Extract the (X, Y) coordinate from the center of the cell holding the provided text.  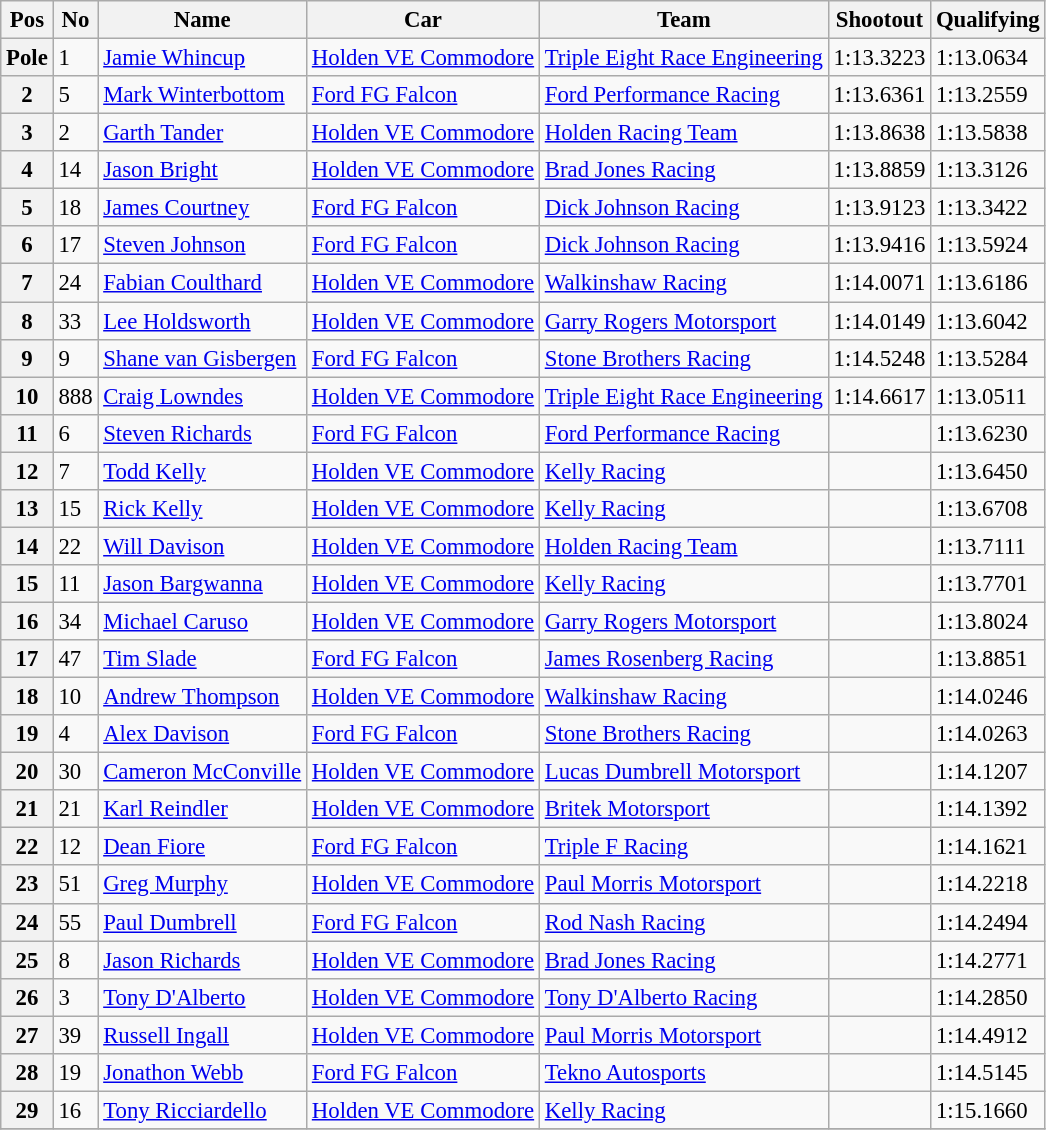
1:14.0071 (879, 283)
1:13.2559 (988, 95)
30 (76, 772)
1:13.7111 (988, 546)
1:14.1207 (988, 772)
1:14.5145 (988, 1073)
1:14.2771 (988, 960)
51 (76, 885)
Karl Reindler (202, 809)
Garth Tander (202, 133)
1:13.8851 (988, 659)
Rick Kelly (202, 509)
1:13.8859 (879, 170)
1:15.1660 (988, 1110)
Tony D'Alberto (202, 997)
1:13.6186 (988, 283)
1:14.5248 (879, 358)
Michael Caruso (202, 621)
1:13.9123 (879, 208)
1 (76, 58)
James Rosenberg Racing (684, 659)
29 (27, 1110)
1:14.0149 (879, 321)
55 (76, 922)
Jason Richards (202, 960)
1:14.4912 (988, 1035)
1:14.2850 (988, 997)
1:13.9416 (879, 245)
27 (27, 1035)
Pos (27, 20)
1:13.6450 (988, 471)
Paul Dumbrell (202, 922)
1:13.6708 (988, 509)
No (76, 20)
1:13.5924 (988, 245)
Tim Slade (202, 659)
1:14.0246 (988, 697)
Russell Ingall (202, 1035)
Alex Davison (202, 734)
1:13.3223 (879, 58)
26 (27, 997)
Tony Ricciardello (202, 1110)
Name (202, 20)
Triple F Racing (684, 847)
Rod Nash Racing (684, 922)
Craig Lowndes (202, 396)
33 (76, 321)
Dean Fiore (202, 847)
1:14.2218 (988, 885)
1:14.1621 (988, 847)
James Courtney (202, 208)
47 (76, 659)
13 (27, 509)
28 (27, 1073)
Tekno Autosports (684, 1073)
1:13.8638 (879, 133)
Mark Winterbottom (202, 95)
Steven Johnson (202, 245)
Shane van Gisbergen (202, 358)
1:13.0634 (988, 58)
Jason Bright (202, 170)
Car (424, 20)
Shootout (879, 20)
Tony D'Alberto Racing (684, 997)
1:13.6042 (988, 321)
Todd Kelly (202, 471)
1:13.7701 (988, 584)
Lucas Dumbrell Motorsport (684, 772)
Fabian Coulthard (202, 283)
Jason Bargwanna (202, 584)
1:14.2494 (988, 922)
1:13.0511 (988, 396)
Lee Holdsworth (202, 321)
Jamie Whincup (202, 58)
1:13.6230 (988, 433)
25 (27, 960)
Greg Murphy (202, 885)
20 (27, 772)
1:14.0263 (988, 734)
1:13.3422 (988, 208)
Steven Richards (202, 433)
Cameron McConville (202, 772)
1:14.6617 (879, 396)
888 (76, 396)
Will Davison (202, 546)
1:13.5284 (988, 358)
1:13.5838 (988, 133)
1:13.3126 (988, 170)
1:13.6361 (879, 95)
Qualifying (988, 20)
Britek Motorsport (684, 809)
Team (684, 20)
Pole (27, 58)
39 (76, 1035)
Andrew Thompson (202, 697)
1:13.8024 (988, 621)
23 (27, 885)
1:14.1392 (988, 809)
Jonathon Webb (202, 1073)
34 (76, 621)
